Extract the [X, Y] coordinate from the center of the cell holding the provided text.  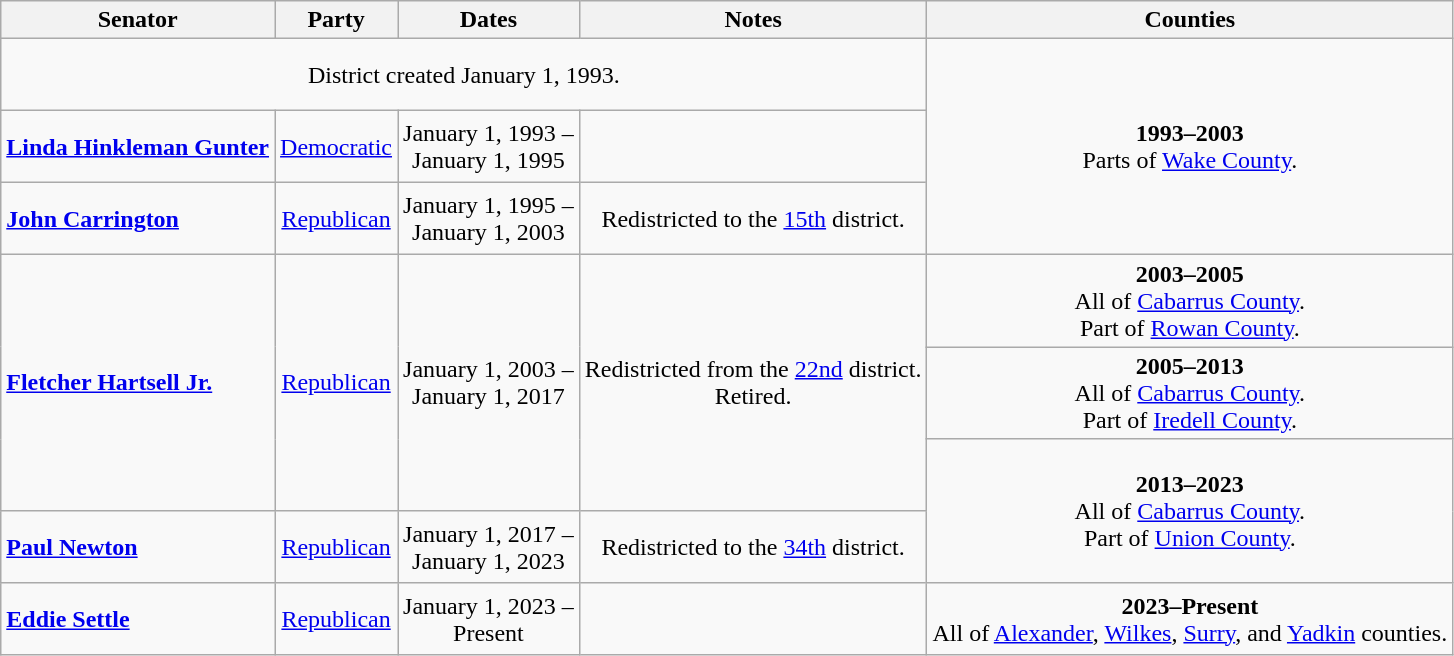
Redistricted to the 15th district. [753, 219]
Fletcher Hartsell Jr. [138, 383]
Party [336, 20]
Senator [138, 20]
January 1, 1993 – January 1, 1995 [489, 147]
Dates [489, 20]
1993–2003 Parts of Wake County. [1190, 147]
District created January 1, 1993. [464, 75]
Linda Hinkleman Gunter [138, 147]
Redistricted to the 34th district. [753, 547]
Redistricted from the 22nd district. Retired. [753, 383]
January 1, 2017 – January 1, 2023 [489, 547]
Eddie Settle [138, 619]
January 1, 2023 – Present [489, 619]
2005–2013 All of Cabarrus County. Part of Iredell County. [1190, 393]
2013–2023 All of Cabarrus County. Part of Union County. [1190, 511]
Counties [1190, 20]
Notes [753, 20]
Democratic [336, 147]
2023–PresentAll of Alexander, Wilkes, Surry, and Yadkin counties. [1190, 619]
John Carrington [138, 219]
Paul Newton [138, 547]
January 1, 2003 – January 1, 2017 [489, 383]
2003–2005 All of Cabarrus County. Part of Rowan County. [1190, 301]
January 1, 1995 – January 1, 2003 [489, 219]
